Return the (x, y) coordinate for the center point of the cell that contains the specified text.  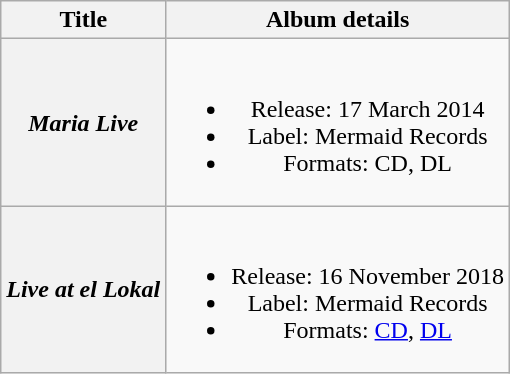
Live at el Lokal (84, 290)
Album details (338, 20)
Release: 17 March 2014Label: Mermaid RecordsFormats: CD, DL (338, 122)
Release: 16 November 2018Label: Mermaid RecordsFormats: CD, DL (338, 290)
Title (84, 20)
Maria Live (84, 122)
